Return (x, y) of the center of cell containing provided text 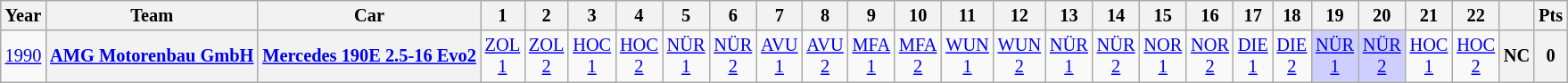
ZOL2 (546, 56)
15 (1163, 15)
1 (503, 15)
19 (1334, 15)
Car (369, 15)
1990 (23, 56)
9 (871, 15)
21 (1429, 15)
16 (1209, 15)
10 (918, 15)
AMG Motorenbau GmbH (152, 56)
Pts (1550, 15)
4 (639, 15)
14 (1117, 15)
20 (1382, 15)
Year (23, 15)
DIE2 (1292, 56)
2 (546, 15)
6 (733, 15)
DIE1 (1253, 56)
18 (1292, 15)
NOR2 (1209, 56)
13 (1069, 15)
Team (152, 15)
Mercedes 190E 2.5-16 Evo2 (369, 56)
WUN1 (967, 56)
12 (1019, 15)
3 (592, 15)
8 (824, 15)
MFA1 (871, 56)
17 (1253, 15)
NOR1 (1163, 56)
AVU2 (824, 56)
5 (687, 15)
AVU1 (780, 56)
MFA2 (918, 56)
ZOL1 (503, 56)
0 (1550, 56)
11 (967, 15)
WUN2 (1019, 56)
7 (780, 15)
NC (1516, 56)
22 (1475, 15)
